Return (x, y) of the center of cell containing provided text 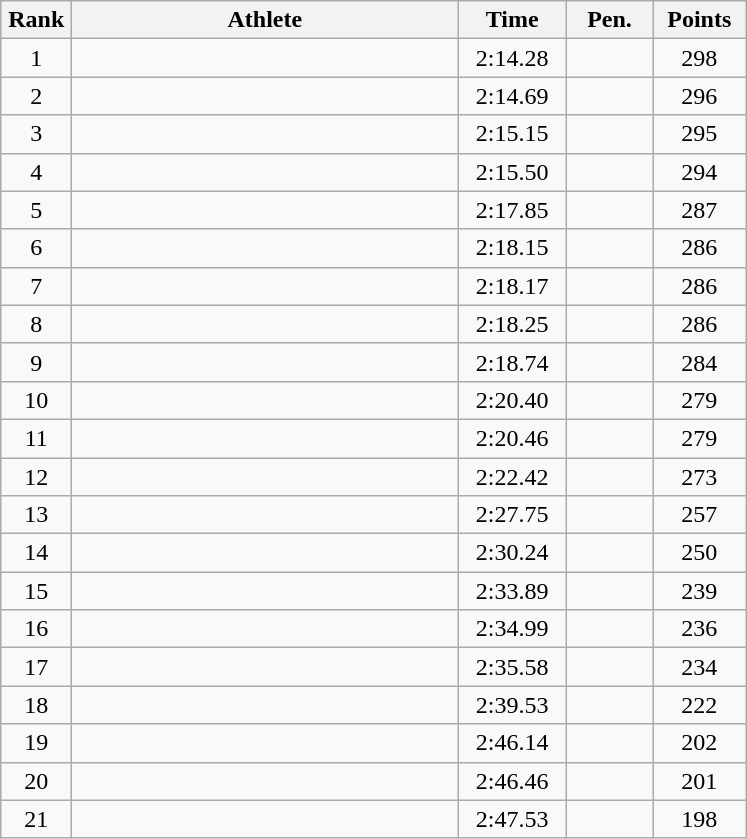
2 (36, 96)
295 (699, 134)
10 (36, 400)
Athlete (265, 20)
2:35.58 (512, 667)
21 (36, 819)
14 (36, 553)
2:18.25 (512, 324)
2:47.53 (512, 819)
19 (36, 743)
2:46.46 (512, 781)
17 (36, 667)
2:14.28 (512, 58)
2:18.15 (512, 248)
298 (699, 58)
Pen. (609, 20)
201 (699, 781)
16 (36, 629)
296 (699, 96)
2:20.40 (512, 400)
250 (699, 553)
13 (36, 515)
20 (36, 781)
2:15.15 (512, 134)
11 (36, 438)
2:39.53 (512, 705)
9 (36, 362)
2:20.46 (512, 438)
5 (36, 210)
Rank (36, 20)
273 (699, 477)
257 (699, 515)
2:17.85 (512, 210)
2:18.17 (512, 286)
Points (699, 20)
2:14.69 (512, 96)
202 (699, 743)
4 (36, 172)
8 (36, 324)
18 (36, 705)
2:27.75 (512, 515)
3 (36, 134)
1 (36, 58)
2:22.42 (512, 477)
6 (36, 248)
222 (699, 705)
236 (699, 629)
234 (699, 667)
198 (699, 819)
2:15.50 (512, 172)
2:30.24 (512, 553)
7 (36, 286)
284 (699, 362)
15 (36, 591)
239 (699, 591)
287 (699, 210)
2:46.14 (512, 743)
2:33.89 (512, 591)
2:18.74 (512, 362)
Time (512, 20)
2:34.99 (512, 629)
12 (36, 477)
294 (699, 172)
